Capture the cell that displays the provided text and extract its [x, y] central coordinate. 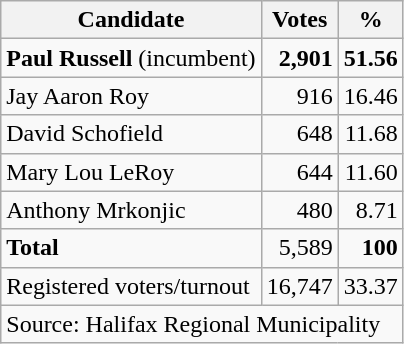
51.56 [370, 58]
648 [300, 134]
Anthony Mrkonjic [131, 210]
Candidate [131, 20]
Paul Russell (incumbent) [131, 58]
11.60 [370, 172]
33.37 [370, 286]
480 [300, 210]
2,901 [300, 58]
Votes [300, 20]
916 [300, 96]
5,589 [300, 248]
16.46 [370, 96]
David Schofield [131, 134]
100 [370, 248]
Mary Lou LeRoy [131, 172]
% [370, 20]
16,747 [300, 286]
Source: Halifax Regional Municipality [202, 324]
Total [131, 248]
8.71 [370, 210]
644 [300, 172]
Jay Aaron Roy [131, 96]
11.68 [370, 134]
Registered voters/turnout [131, 286]
